For the text-containing cell, return its midpoint in (x, y) coordinate format. 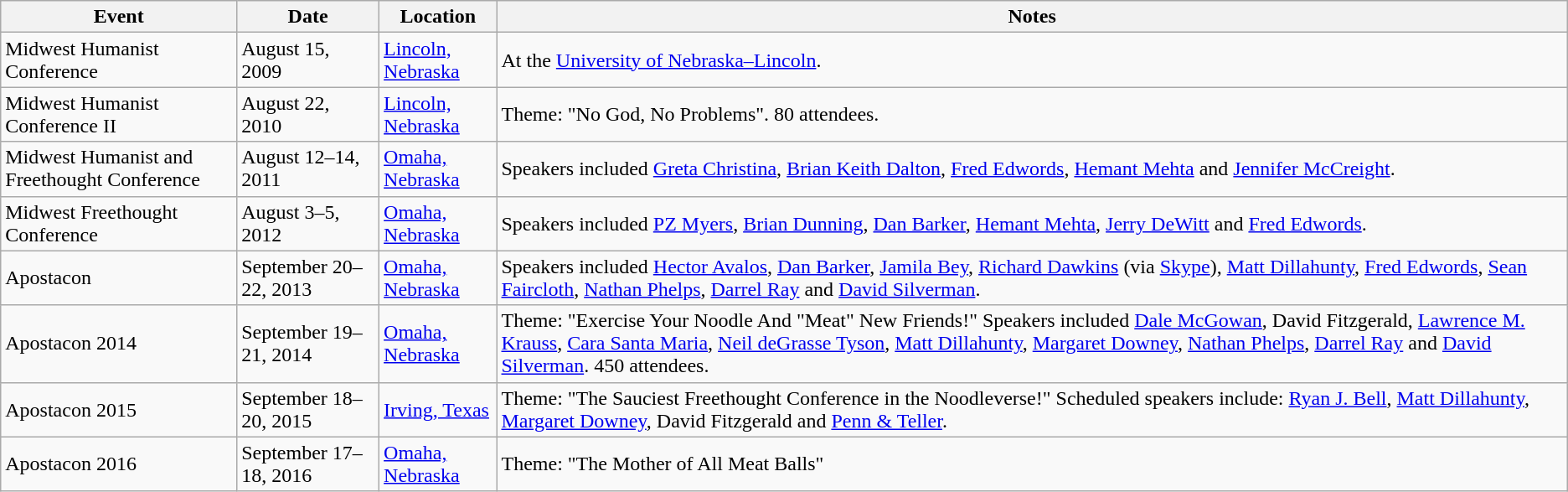
September 17–18, 2016 (308, 464)
August 3–5, 2012 (308, 223)
August 12–14, 2011 (308, 169)
Theme: "The Mother of All Meat Balls" (1032, 464)
Irving, Texas (438, 409)
Speakers included PZ Myers, Brian Dunning, Dan Barker, Hemant Mehta, Jerry DeWitt and Fred Edwords. (1032, 223)
September 18–20, 2015 (308, 409)
Apostacon 2015 (119, 409)
Date (308, 17)
Apostacon (119, 278)
Midwest Freethought Conference (119, 223)
Midwest Humanist Conference (119, 60)
August 15, 2009 (308, 60)
Apostacon 2016 (119, 464)
Speakers included Greta Christina, Brian Keith Dalton, Fred Edwords, Hemant Mehta and Jennifer McCreight. (1032, 169)
September 20–22, 2013 (308, 278)
Event (119, 17)
September 19–21, 2014 (308, 344)
Location (438, 17)
At the University of Nebraska–Lincoln. (1032, 60)
August 22, 2010 (308, 114)
Theme: "No God, No Problems". 80 attendees. (1032, 114)
Notes (1032, 17)
Midwest Humanist Conference II (119, 114)
Midwest Humanist and Freethought Conference (119, 169)
Apostacon 2014 (119, 344)
